From the cell containing the given text, extract its center point as (X, Y) coordinate. 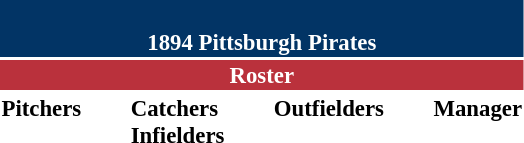
Roster (262, 75)
1894 Pittsburgh Pirates (262, 28)
